Provide the (x, y) coordinate of the cell's center where the given text is located.  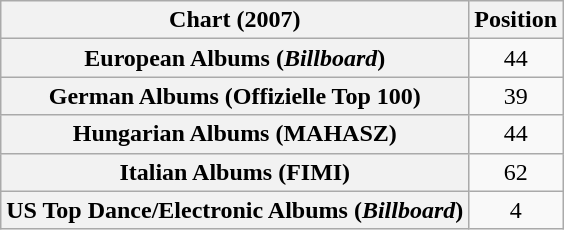
39 (516, 96)
Chart (2007) (235, 20)
German Albums (Offizielle Top 100) (235, 96)
4 (516, 210)
Hungarian Albums (MAHASZ) (235, 134)
European Albums (Billboard) (235, 58)
62 (516, 172)
Italian Albums (FIMI) (235, 172)
Position (516, 20)
US Top Dance/Electronic Albums (Billboard) (235, 210)
